Return [x, y] of the center of cell containing provided text 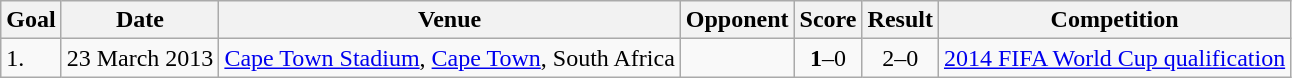
Competition [1114, 20]
1. [31, 58]
Date [140, 20]
Result [900, 20]
2014 FIFA World Cup qualification [1114, 58]
Goal [31, 20]
1–0 [828, 58]
Opponent [737, 20]
23 March 2013 [140, 58]
Cape Town Stadium, Cape Town, South Africa [450, 58]
2–0 [900, 58]
Venue [450, 20]
Score [828, 20]
